Pinpoint the cell where the given text exists, returning its [X, Y] midpoint coordinate. 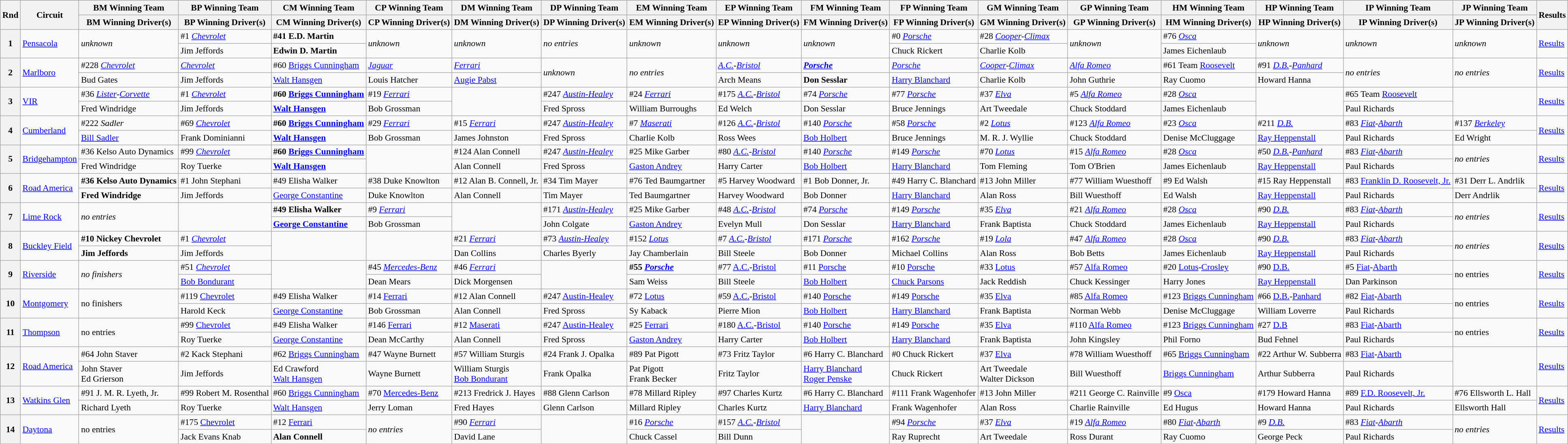
Ellsworth Hall [1494, 408]
#25 Ferrari [672, 325]
Richard Lyeth [129, 408]
John Kingsley [1114, 340]
#24 Frank J. Opalka [584, 354]
EP Winning Driver(s) [758, 22]
Ray Ruprecht [934, 437]
CM Winning Driver(s) [318, 22]
FP Winning Driver(s) [934, 22]
#9 Ed Walsh [1208, 181]
#15 Alfa Romeo [1114, 152]
BM Winning Driver(s) [129, 22]
#91 J. M. R. Lyeth, Jr. [129, 393]
#211 D.B. [1299, 123]
Ted Baumgartner [672, 195]
#47 Alfa Romeo [1114, 239]
#83 Franklin D. Roosevelt, Jr. [1398, 181]
Phil Forno [1208, 340]
Bridgehampton [49, 159]
Thompson [49, 332]
#19 Lola [1023, 239]
Pat Pigott Frank Becker [672, 374]
#73 Austin-Healey [584, 239]
#77 A.C.-Bristol [758, 267]
Charlie Rainville [1114, 408]
#50 D.B.-Panhard [1299, 152]
Harry Jones [1208, 282]
JP Winning Team [1494, 8]
#78 William Wuesthoff [1114, 354]
Dan Parkinson [1398, 282]
IP Winning Driver(s) [1398, 22]
John Guthrie [1114, 80]
#14 Ferrari [409, 297]
#10 Nickey Chevrolet [129, 239]
Tom Fleming [1023, 166]
#9 Ferrari [409, 210]
#119 Chevrolet [225, 297]
#11 Porsche [846, 267]
Chevrolet [225, 66]
#12 Maserati [497, 325]
BP Winning Team [225, 8]
#110 Alfa Romeo [1114, 325]
Frank Dominianni [225, 138]
#10 Porsche [934, 267]
Watkins Glen [49, 400]
#77 Porsche [934, 94]
#162 Porsche [934, 239]
#12 Ferrari [318, 422]
#82 Fiat-Abarth [1398, 297]
M. R. J. Wyllie [1023, 138]
Pierre Mion [758, 311]
BP Winning Driver(s) [225, 22]
DP Winning Driver(s) [584, 22]
2 [11, 73]
#157 A.C.-Bristol [758, 422]
Tim Mayer [584, 195]
Ed Welch [758, 109]
Bob Bondurant [225, 282]
#28 Cooper-Climax [1023, 36]
FM Winning Driver(s) [846, 22]
#24 Ferrari [672, 94]
DM Winning Team [497, 8]
#21 Alfa Romeo [1114, 210]
Frank Opalka [584, 374]
William Burroughs [672, 109]
#9 D.B. [1299, 422]
#222 Sadler [129, 123]
Arch Means [758, 80]
#36 Lister-Corvette [129, 94]
Buckley Field [49, 245]
Ross Wees [758, 138]
3 [11, 101]
14 [11, 429]
William Loverre [1299, 311]
#99 Robert M. Rosenthal [225, 393]
Bud Fehnel [1299, 340]
Millard Ripley [672, 408]
A.C.-Bristol [758, 66]
#49 Harry C. Blanchard [934, 181]
Chuck Cassel [672, 437]
9 [11, 275]
#76 Ellsworth L. Hall [1494, 393]
#78 Millard Ripley [672, 393]
#111 Frank Wagenhofer [934, 393]
Wayne Burnett [409, 374]
Marlboro [49, 73]
Dean McCarthy [409, 340]
#48 A.C.-Bristol [758, 210]
#57 Alfa Romeo [1114, 267]
Charles Byerly [584, 253]
HM Winning Driver(s) [1208, 22]
#23 Osca [1208, 123]
VIR [49, 101]
#85 Alfa Romeo [1114, 297]
#137 Berkeley [1494, 123]
#89 Pat Pigott [672, 354]
8 [11, 245]
#126 A.C.-Bristol [758, 123]
Tom O'Brien [1114, 166]
#57 William Sturgis [497, 354]
#31 Derr L. Andrlik [1494, 181]
Evelyn Mull [758, 224]
Bob Betts [1114, 253]
#77 William Wuesthoff [1114, 181]
#228 Chevrolet [129, 66]
#59 A.C.-Bristol [758, 297]
#21 Ferrari [497, 239]
#73 Fritz Taylor [758, 354]
10 [11, 304]
#65 Briggs Cunningham [1208, 354]
#58 Porsche [934, 123]
Jaguar [409, 66]
CP Winning Team [409, 8]
#90 Ferrari [497, 422]
#94 Porsche [934, 422]
#41 E.D. Martin [318, 36]
Edwin D. Martin [318, 51]
#97 Charles Kurtz [758, 393]
#64 John Staver [129, 354]
#91 D.B.-Panhard [1299, 66]
#175 Chevrolet [225, 422]
#72 Lotus [672, 297]
13 [11, 400]
Arthur Subberra [1299, 374]
Cooper-Climax [1023, 66]
Norman Webb [1114, 311]
#27 D.B [1299, 325]
#19 Ferrari [409, 94]
Jack Evans Knab [225, 437]
Jack Reddish [1023, 282]
IP Winning Team [1398, 8]
#45 Mercedes-Benz [409, 267]
Harvey Woodward [758, 195]
Ed Crawford Walt Hansgen [318, 374]
James Johnston [497, 138]
EP Winning Team [758, 8]
#66 D.B.-Panhard [1299, 297]
Jerry Loman [409, 408]
Pensacola [49, 44]
#171 Porsche [846, 239]
BM Winning Team [129, 8]
HP Winning Team [1299, 8]
Ross Durant [1114, 437]
Circuit [49, 15]
#69 Chevrolet [225, 123]
#180 A.C.-Bristol [758, 325]
#22 Arthur W. Subberra [1299, 354]
#62 Briggs Cunningham [318, 354]
#70 Lotus [1023, 152]
Sy Kaback [672, 311]
Bill Sadler [129, 138]
Bill Dunn [758, 437]
EM Winning Team [672, 8]
Art Tweedale Walter Dickson [1023, 374]
Derr Andrlik [1494, 195]
George Peck [1299, 437]
HP Winning Driver(s) [1299, 22]
Harold Keck [225, 311]
#5 Harvey Woodward [758, 181]
DP Winning Team [584, 8]
Sam Weiss [672, 282]
#12 Alan Connell [497, 297]
Augie Pabst [497, 80]
#1 John Stephani [225, 181]
7 [11, 217]
#46 Ferrari [497, 267]
11 [11, 332]
Frank Wagenhofer [934, 408]
Glenn Carlson [584, 408]
#9 Osca [1208, 393]
#5 Fiat-Abarth [1398, 267]
Chuck Kessinger [1114, 282]
1 [11, 44]
#51 Chevrolet [225, 267]
CP Winning Driver(s) [409, 22]
DM Winning Driver(s) [497, 22]
Fred Hayes [497, 408]
#33 Lotus [1023, 267]
HM Winning Team [1208, 8]
#70 Mercedes-Benz [409, 393]
#2 Kack Stephani [225, 354]
6 [11, 188]
Cumberland [49, 130]
GP Winning Team [1114, 8]
GP Winning Driver(s) [1114, 22]
12 [11, 366]
FM Winning Team [846, 8]
Lime Rock [49, 217]
#179 Howard Hanna [1299, 393]
#29 Ferrari [409, 123]
Louis Hatcher [409, 80]
#16 Porsche [672, 422]
Ferrari [497, 66]
Dick Morgensen [497, 282]
#7 A.C.-Bristol [758, 239]
#5 Alfa Romeo [1114, 94]
#76 Osca [1208, 36]
#12 Alan B. Connell, Jr. [497, 181]
Riverside [49, 275]
Jay Chamberlain [672, 253]
#15 Ray Heppenstall [1299, 181]
#211 George C. Rainville [1114, 393]
Ed Wright [1494, 138]
#7 Maserati [672, 123]
#2 Lotus [1023, 123]
EM Winning Driver(s) [672, 22]
#124 Alan Connell [497, 152]
#76 Ted Baumgartner [672, 181]
JP Winning Driver(s) [1494, 22]
#213 Fredrick J. Hayes [497, 393]
#0 Chuck Rickert [934, 354]
Michael Collins [934, 253]
#171 Austin-Healey [584, 210]
#146 Ferrari [409, 325]
#88 Glenn Carlson [584, 393]
Dean Mears [409, 282]
Ed Walsh [1208, 195]
Alfa Romeo [1114, 66]
Harry Blanchard Roger Penske [846, 374]
Ed Hugus [1208, 408]
Duke Knowlton [409, 195]
#20 Lotus-Crosley [1208, 267]
GM Winning Driver(s) [1023, 22]
#1 Bob Donner, Jr. [846, 181]
#65 Team Roosevelt [1398, 94]
5 [11, 159]
FP Winning Team [934, 8]
Chuck Parsons [934, 282]
#15 Ferrari [497, 123]
#47 Wayne Burnett [409, 354]
John Staver Ed Grierson [129, 374]
#34 Tim Mayer [584, 181]
Charles Kurtz [758, 408]
William Sturgis Bob Bondurant [497, 374]
#123 Alfa Romeo [1114, 123]
Rnd [11, 15]
#19 Alfa Romeo [1114, 422]
#80 A.C.-Bristol [758, 152]
Fritz Taylor [758, 374]
Bud Gates [129, 80]
Briggs Cunningham [1208, 374]
Montgomery [49, 304]
CM Winning Team [318, 8]
#89 F.D. Roosevelt, Jr. [1398, 393]
#0 Porsche [934, 36]
#38 Duke Knowlton [409, 181]
Dan Collins [497, 253]
David Lane [497, 437]
GM Winning Team [1023, 8]
John Colgate [584, 224]
Daytona [49, 429]
#80 Fiat-Abarth [1208, 422]
#55 Porsche [672, 267]
#61 Team Roosevelt [1208, 66]
#175 A.C.-Bristol [758, 94]
4 [11, 130]
#152 Lotus [672, 239]
